Return the (x, y) coordinate for the center point of the cell that contains the specified text.  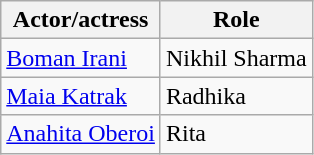
Role (236, 20)
Rita (236, 134)
Nikhil Sharma (236, 58)
Radhika (236, 96)
Maia Katrak (81, 96)
Actor/actress (81, 20)
Anahita Oberoi (81, 134)
Boman Irani (81, 58)
